Return the [x, y] coordinate for the center point of the cell that contains the specified text.  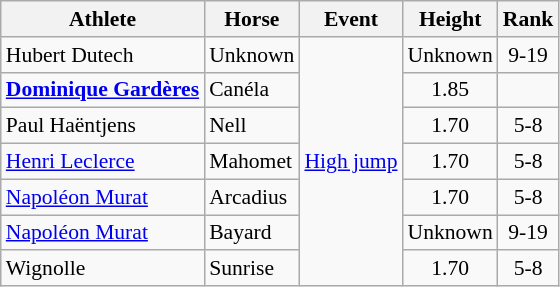
Nell [252, 126]
Athlete [102, 19]
Sunrise [252, 269]
Bayard [252, 233]
Henri Leclerce [102, 162]
Mahomet [252, 162]
Height [450, 19]
Wignolle [102, 269]
Hubert Dutech [102, 55]
Paul Haëntjens [102, 126]
High jump [350, 162]
Event [350, 19]
1.85 [450, 90]
Horse [252, 19]
Rank [528, 19]
Dominique Gardères [102, 90]
Canéla [252, 90]
Arcadius [252, 197]
